Find where the given text appears and provide that cell's center as (x, y) coordinate. 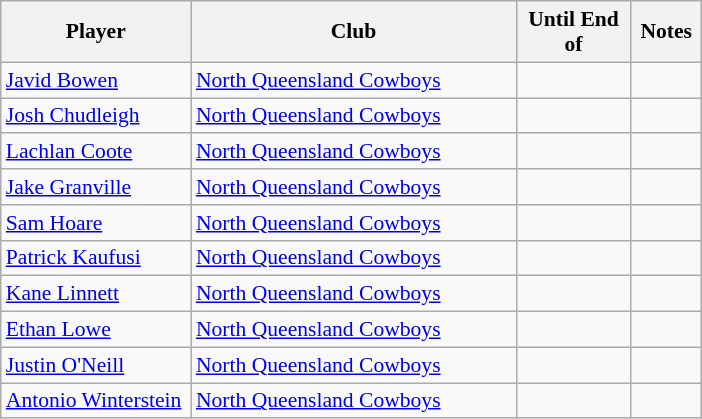
Antonio Winterstein (96, 401)
Until End of (574, 32)
Notes (666, 32)
Player (96, 32)
Javid Bowen (96, 80)
Patrick Kaufusi (96, 258)
Justin O'Neill (96, 365)
Club (354, 32)
Sam Hoare (96, 223)
Josh Chudleigh (96, 116)
Kane Linnett (96, 294)
Ethan Lowe (96, 330)
Lachlan Coote (96, 152)
Jake Granville (96, 187)
